Extract the [x, y] coordinate from the center of the cell holding the provided text.  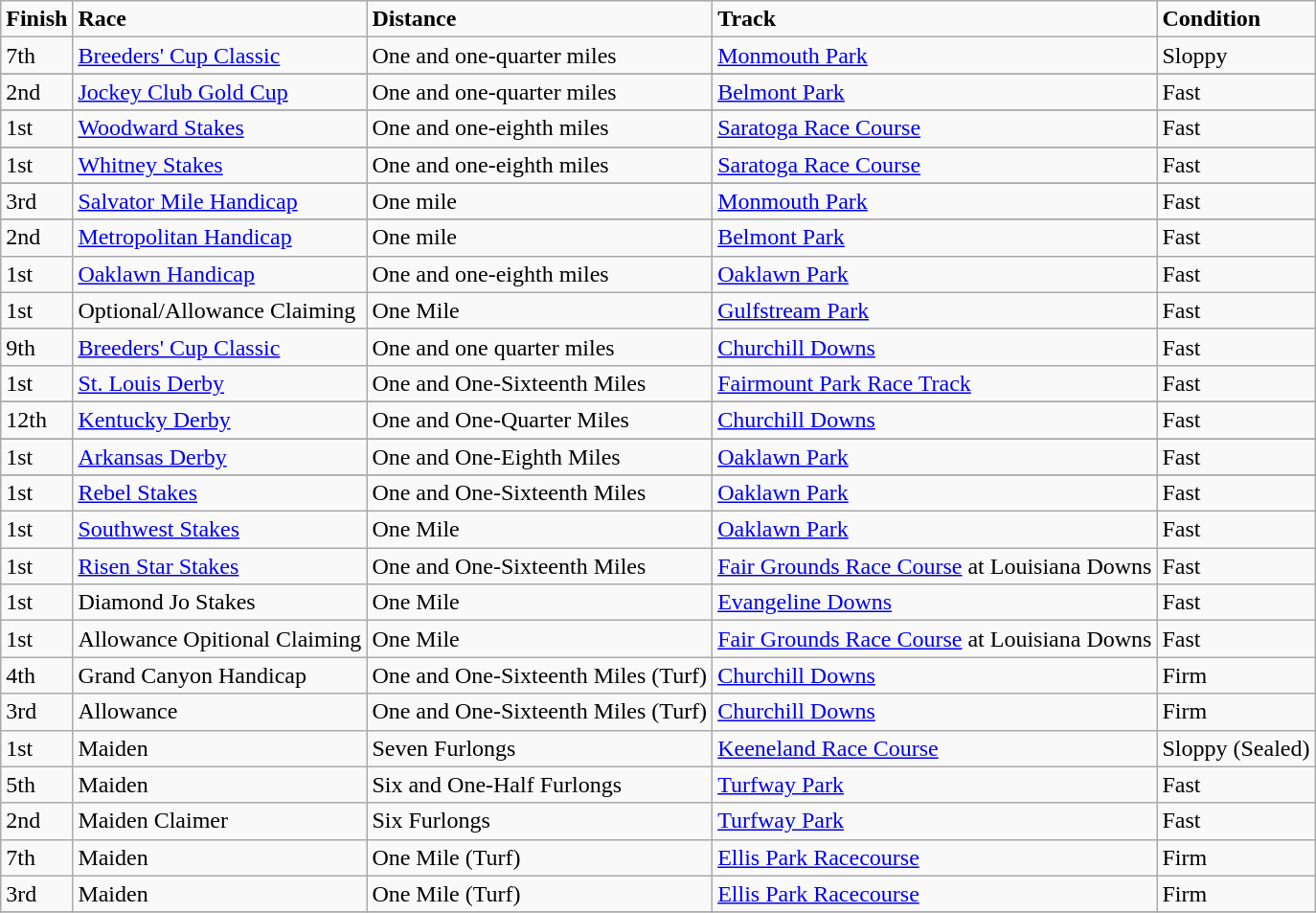
One and one quarter miles [540, 347]
Risen Star Stakes [220, 566]
Arkansas Derby [220, 457]
Race [220, 19]
Kentucky Derby [220, 420]
Woodward Stakes [220, 128]
Jockey Club Gold Cup [220, 92]
Allowance Opitional Claiming [220, 639]
Maiden Claimer [220, 821]
12th [36, 420]
Whitney Stakes [220, 165]
Distance [540, 19]
One and One-Quarter Miles [540, 420]
4th [36, 675]
Metropolitan Handicap [220, 238]
Six Furlongs [540, 821]
Keeneland Race Course [935, 748]
Condition [1236, 19]
Six and One-Half Furlongs [540, 785]
Evangeline Downs [935, 603]
Rebel Stakes [220, 493]
Oaklawn Handicap [220, 274]
Southwest Stakes [220, 530]
Finish [36, 19]
Fairmount Park Race Track [935, 383]
St. Louis Derby [220, 383]
Allowance [220, 712]
Salvator Mile Handicap [220, 201]
9th [36, 347]
Sloppy (Sealed) [1236, 748]
Optional/Allowance Claiming [220, 310]
Grand Canyon Handicap [220, 675]
Gulfstream Park [935, 310]
Diamond Jo Stakes [220, 603]
Sloppy [1236, 56]
One and One-Eighth Miles [540, 457]
5th [36, 785]
Track [935, 19]
Seven Furlongs [540, 748]
